For the text-containing cell, return its midpoint in (X, Y) coordinate format. 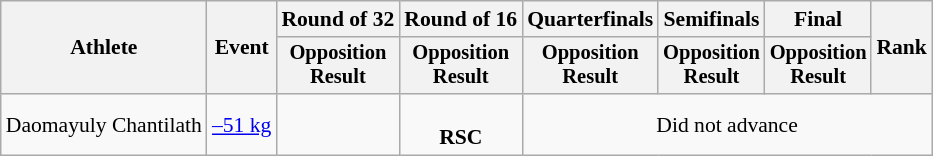
Rank (902, 48)
RSC (460, 124)
Final (818, 19)
Quarterfinals (590, 19)
Round of 32 (338, 19)
–51 kg (242, 124)
Daomayuly Chantilath (104, 124)
Event (242, 48)
Round of 16 (460, 19)
Did not advance (727, 124)
Athlete (104, 48)
Semifinals (712, 19)
